From the cell containing the given text, extract its center point as [x, y] coordinate. 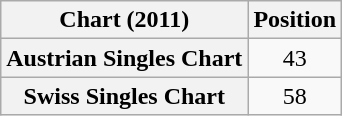
Chart (2011) [124, 20]
58 [295, 96]
43 [295, 58]
Position [295, 20]
Austrian Singles Chart [124, 58]
Swiss Singles Chart [124, 96]
